Identify which cell holds the provided text, then report its [x, y] central coordinate. 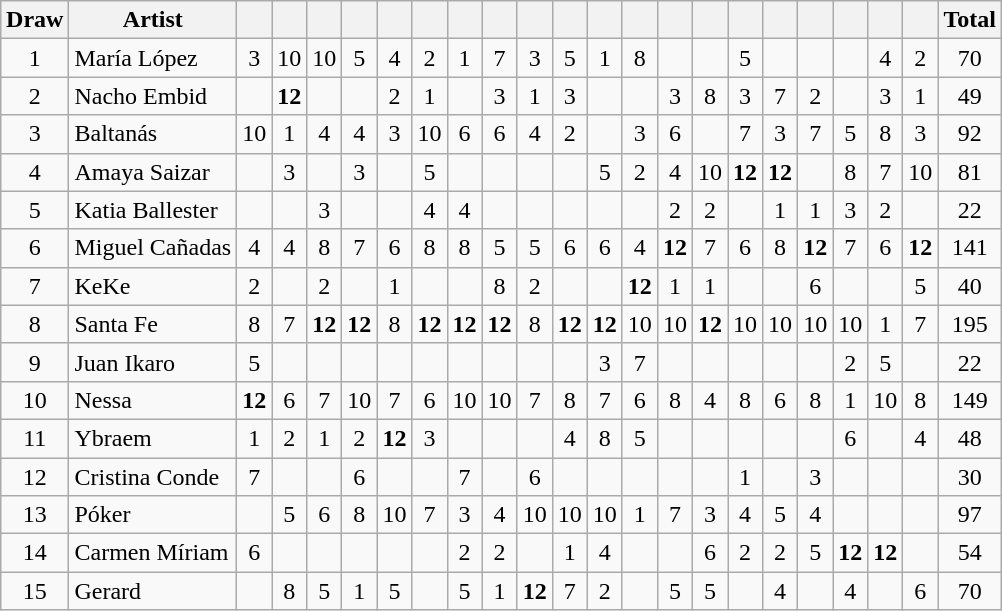
141 [970, 248]
97 [970, 515]
Amaya Saizar [153, 172]
81 [970, 172]
Santa Fe [153, 324]
Cristina Conde [153, 477]
Póker [153, 515]
KeKe [153, 286]
54 [970, 553]
11 [35, 438]
40 [970, 286]
Draw [35, 20]
13 [35, 515]
Gerard [153, 591]
Nacho Embid [153, 96]
Nessa [153, 400]
195 [970, 324]
Katia Ballester [153, 210]
149 [970, 400]
15 [35, 591]
Miguel Cañadas [153, 248]
Juan Ikaro [153, 362]
92 [970, 134]
María López [153, 58]
Ybraem [153, 438]
Baltanás [153, 134]
9 [35, 362]
14 [35, 553]
49 [970, 96]
30 [970, 477]
48 [970, 438]
Total [970, 20]
Carmen Míriam [153, 553]
Artist [153, 20]
